Search for the cell housing the specified text and yield its (X, Y) center coordinate. 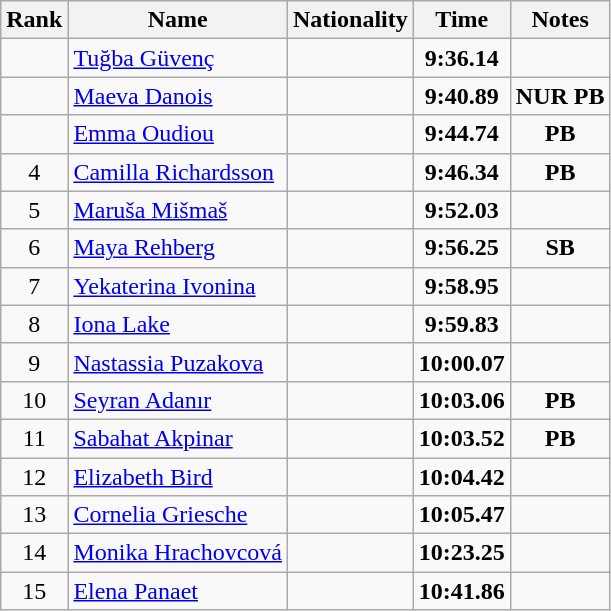
10 (34, 400)
Seyran Adanır (178, 400)
Iona Lake (178, 324)
4 (34, 172)
Maeva Danois (178, 96)
8 (34, 324)
Sabahat Akpinar (178, 438)
13 (34, 515)
15 (34, 591)
Monika Hrachovcová (178, 553)
5 (34, 210)
Tuğba Güvenç (178, 58)
10:00.07 (462, 362)
9:36.14 (462, 58)
12 (34, 477)
Name (178, 20)
SB (560, 248)
Camilla Richardsson (178, 172)
NUR PB (560, 96)
6 (34, 248)
7 (34, 286)
Maruša Mišmaš (178, 210)
10:23.25 (462, 553)
9:40.89 (462, 96)
9:56.25 (462, 248)
Elizabeth Bird (178, 477)
10:03.06 (462, 400)
Elena Panaet (178, 591)
Nastassia Puzakova (178, 362)
Notes (560, 20)
9:59.83 (462, 324)
10:05.47 (462, 515)
Yekaterina Ivonina (178, 286)
10:41.86 (462, 591)
10:04.42 (462, 477)
9:44.74 (462, 134)
Time (462, 20)
Rank (34, 20)
Nationality (351, 20)
Cornelia Griesche (178, 515)
9:52.03 (462, 210)
9 (34, 362)
Maya Rehberg (178, 248)
9:58.95 (462, 286)
Emma Oudiou (178, 134)
14 (34, 553)
9:46.34 (462, 172)
11 (34, 438)
10:03.52 (462, 438)
